Provide the [x, y] coordinate of the cell's center where the given text is located.  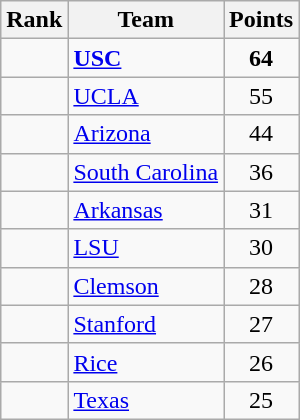
Clemson [146, 286]
South Carolina [146, 172]
Team [146, 20]
Texas [146, 400]
36 [262, 172]
Arkansas [146, 210]
Points [262, 20]
Rice [146, 362]
28 [262, 286]
64 [262, 58]
USC [146, 58]
30 [262, 248]
Stanford [146, 324]
25 [262, 400]
Rank [34, 20]
31 [262, 210]
55 [262, 96]
Arizona [146, 134]
LSU [146, 248]
UCLA [146, 96]
44 [262, 134]
26 [262, 362]
27 [262, 324]
